Determine the [X, Y] coordinate at the center of the cell enclosing the given text.  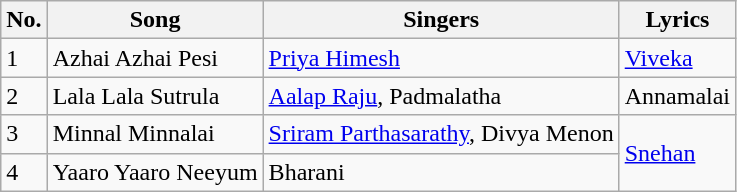
Priya Himesh [441, 58]
Snehan [677, 153]
No. [24, 20]
Azhai Azhai Pesi [155, 58]
Aalap Raju, Padmalatha [441, 96]
Yaaro Yaaro Neeyum [155, 172]
1 [24, 58]
4 [24, 172]
Annamalai [677, 96]
Viveka [677, 58]
Sriram Parthasarathy, Divya Menon [441, 134]
Minnal Minnalai [155, 134]
Singers [441, 20]
Song [155, 20]
Bharani [441, 172]
Lala Lala Sutrula [155, 96]
2 [24, 96]
Lyrics [677, 20]
3 [24, 134]
